Pinpoint the cell where the given text exists, returning its (x, y) midpoint coordinate. 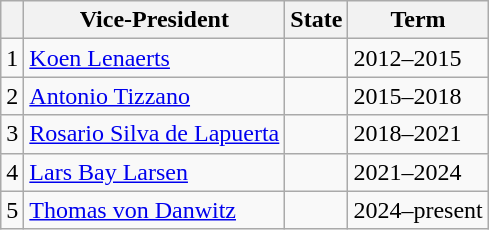
5 (12, 210)
Koen Lenaerts (154, 58)
Thomas von Danwitz (154, 210)
State (316, 20)
Lars Bay Larsen (154, 172)
2012–2015 (418, 58)
2015–2018 (418, 96)
Rosario Silva de Lapuerta (154, 134)
1 (12, 58)
2 (12, 96)
3 (12, 134)
Vice-President (154, 20)
2018–2021 (418, 134)
2024–present (418, 210)
4 (12, 172)
Antonio Tizzano (154, 96)
Term (418, 20)
2021–2024 (418, 172)
